Capture the cell that displays the provided text and extract its (x, y) central coordinate. 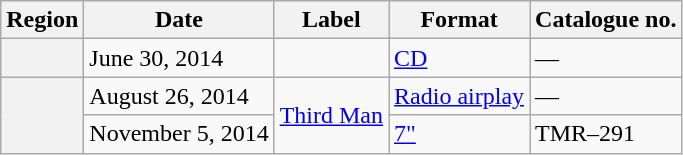
Format (460, 20)
Catalogue no. (606, 20)
7" (460, 134)
Region (42, 20)
CD (460, 58)
TMR–291 (606, 134)
November 5, 2014 (179, 134)
Label (331, 20)
June 30, 2014 (179, 58)
Radio airplay (460, 96)
August 26, 2014 (179, 96)
Third Man (331, 115)
Date (179, 20)
